Extract the (X, Y) coordinate from the center of the cell holding the provided text.  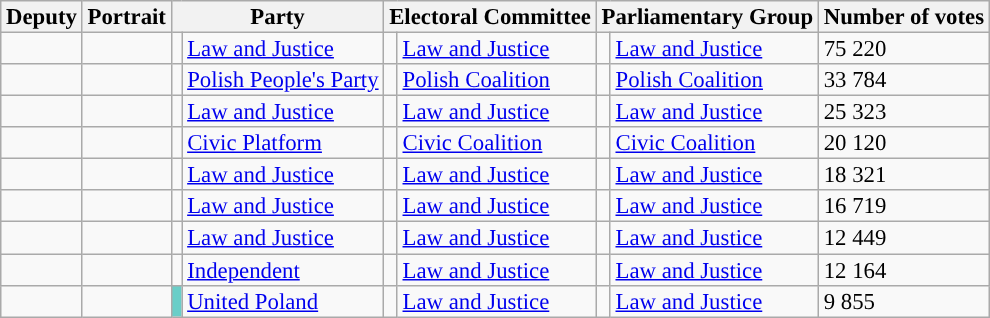
Polish People's Party (283, 80)
United Poland (283, 301)
Civic Platform (283, 143)
12 449 (904, 238)
Portrait (126, 17)
Party (278, 17)
Independent (283, 270)
25 323 (904, 112)
75 220 (904, 49)
20 120 (904, 143)
12 164 (904, 270)
Number of votes (904, 17)
9 855 (904, 301)
16 719 (904, 206)
33 784 (904, 80)
Deputy (42, 17)
18 321 (904, 175)
Electoral Committee (490, 17)
Parliamentary Group (707, 17)
